Detect which cell encompasses the target text, then output its [X, Y] center coordinate. 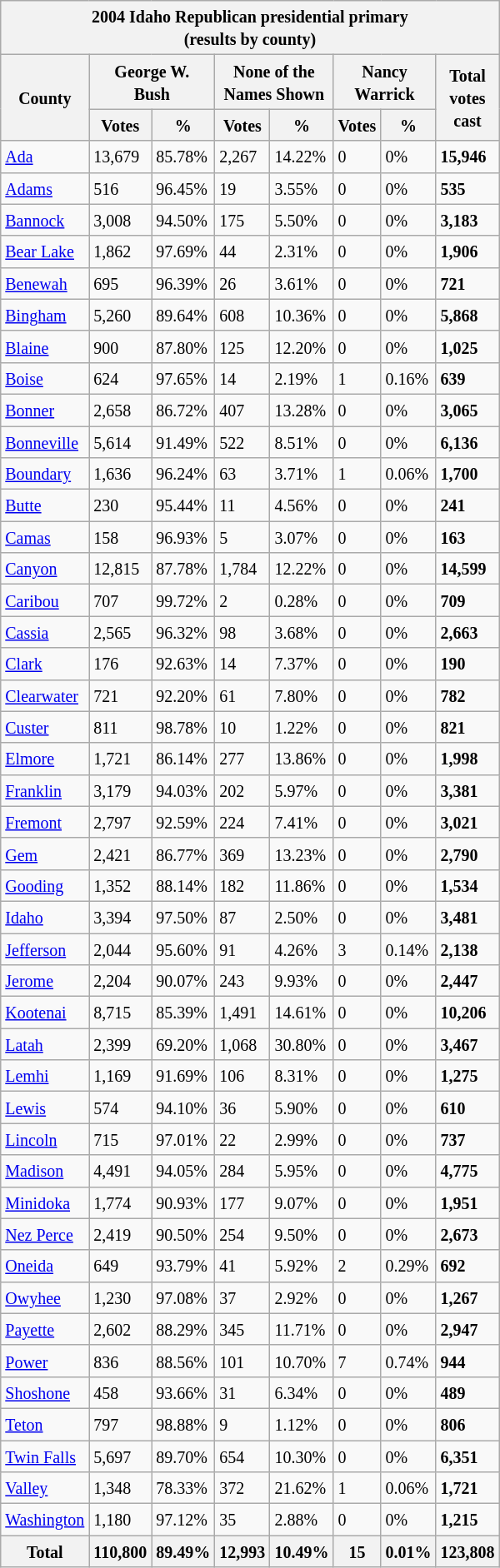
715 [120, 1139]
11.86% [302, 885]
177 [242, 1202]
5,697 [120, 1456]
2.88% [302, 1520]
Washington [45, 1520]
3,481 [467, 917]
Kootenai [45, 1013]
Boise [45, 378]
91.49% [183, 442]
19 [242, 188]
2,790 [467, 854]
254 [242, 1234]
2,663 [467, 632]
Minidoka [45, 1202]
230 [120, 505]
1.12% [302, 1424]
Idaho [45, 917]
85.39% [183, 1013]
15,946 [467, 157]
97.50% [183, 917]
95.44% [183, 505]
11 [242, 505]
Gooding [45, 885]
86.14% [183, 759]
Jefferson [45, 948]
Clearwater [45, 695]
14.22% [302, 157]
61 [242, 695]
County [45, 98]
1,025 [467, 346]
4,491 [120, 1171]
0.28% [302, 600]
1,169 [120, 1076]
Gem [45, 854]
98.88% [183, 1424]
97.69% [183, 251]
2.50% [302, 917]
Owyhee [45, 1297]
806 [467, 1424]
2,947 [467, 1329]
92.20% [183, 695]
Boundary [45, 474]
6.34% [302, 1392]
Bonneville [45, 442]
1,998 [467, 759]
695 [120, 283]
11.71% [302, 1329]
94.10% [183, 1108]
Custer [45, 727]
94.05% [183, 1171]
2,204 [120, 981]
13.28% [302, 410]
85.78% [183, 157]
96.93% [183, 537]
86.72% [183, 410]
Bannock [45, 220]
106 [242, 1076]
2,565 [120, 632]
5.95% [302, 1171]
2,602 [120, 1329]
3,065 [467, 410]
123,808 [467, 1551]
91.69% [183, 1076]
1,906 [467, 251]
86.77% [183, 854]
7 [357, 1361]
175 [242, 220]
900 [120, 346]
3,381 [467, 790]
96.45% [183, 188]
2.19% [302, 378]
5.50% [302, 220]
1,491 [242, 1013]
92.63% [183, 664]
Franklin [45, 790]
3.68% [302, 632]
163 [467, 537]
88.14% [183, 885]
1,267 [467, 1297]
1,275 [467, 1076]
88.56% [183, 1361]
Madison [45, 1171]
Lemhi [45, 1076]
8.51% [302, 442]
97.12% [183, 1520]
3,021 [467, 822]
639 [467, 378]
5,614 [120, 442]
692 [467, 1266]
811 [120, 727]
2,447 [467, 981]
0.74% [408, 1361]
1,352 [120, 885]
Jerome [45, 981]
10 [242, 727]
4.26% [302, 948]
NancyWarrick [385, 82]
31 [242, 1392]
574 [120, 1108]
21.62% [302, 1488]
Bingham [45, 315]
9.93% [302, 981]
41 [242, 1266]
15 [357, 1551]
2,421 [120, 854]
63 [242, 474]
782 [467, 695]
10,206 [467, 1013]
13.23% [302, 854]
522 [242, 442]
90.07% [183, 981]
624 [120, 378]
Caribou [45, 600]
1,862 [120, 251]
Latah [45, 1044]
1,784 [242, 569]
0.14% [408, 948]
10.30% [302, 1456]
14,599 [467, 569]
5.92% [302, 1266]
94.03% [183, 790]
89.49% [183, 1551]
649 [120, 1266]
Total [45, 1551]
96.32% [183, 632]
Elmore [45, 759]
Lewis [45, 1108]
9.50% [302, 1234]
372 [242, 1488]
7.41% [302, 822]
458 [120, 1392]
2,797 [120, 822]
78.33% [183, 1488]
10.49% [302, 1551]
2,658 [120, 410]
2,267 [242, 157]
7.37% [302, 664]
Payette [45, 1329]
0.01% [408, 1551]
Cassia [45, 632]
737 [467, 1139]
5.90% [302, 1108]
George W.Bush [152, 82]
Lincoln [45, 1139]
2,419 [120, 1234]
Blaine [45, 346]
1,230 [120, 1297]
125 [242, 346]
36 [242, 1108]
2,138 [467, 948]
4,775 [467, 1171]
5 [242, 537]
89.64% [183, 315]
1,774 [120, 1202]
Power [45, 1361]
37 [242, 1297]
836 [120, 1361]
1,636 [120, 474]
6,351 [467, 1456]
0.29% [408, 1266]
87.80% [183, 346]
2004 Idaho Republican presidential primary(results by county) [250, 28]
0.16% [408, 378]
241 [467, 505]
821 [467, 727]
2,399 [120, 1044]
5.97% [302, 790]
92.59% [183, 822]
2.31% [302, 251]
12.20% [302, 346]
Teton [45, 1424]
1.22% [302, 727]
9 [242, 1424]
Benewah [45, 283]
182 [242, 885]
89.70% [183, 1456]
707 [120, 600]
Camas [45, 537]
30.80% [302, 1044]
3 [357, 948]
94.50% [183, 220]
284 [242, 1171]
26 [242, 283]
97.08% [183, 1297]
13.86% [302, 759]
99.72% [183, 600]
44 [242, 251]
5,868 [467, 315]
158 [120, 537]
224 [242, 822]
8,715 [120, 1013]
88.29% [183, 1329]
8.31% [302, 1076]
91 [242, 948]
96.39% [183, 283]
1,180 [120, 1520]
95.60% [183, 948]
2.92% [302, 1297]
176 [120, 664]
12.22% [302, 569]
5,260 [120, 315]
3,179 [120, 790]
90.50% [183, 1234]
93.66% [183, 1392]
3,467 [467, 1044]
14.61% [302, 1013]
190 [467, 664]
13,679 [120, 157]
12,993 [242, 1551]
Nez Perce [45, 1234]
3,183 [467, 220]
Canyon [45, 569]
2,044 [120, 948]
98.78% [183, 727]
7.80% [302, 695]
1,068 [242, 1044]
101 [242, 1361]
3,008 [120, 220]
608 [242, 315]
97.65% [183, 378]
1,348 [120, 1488]
243 [242, 981]
Totalvotescast [467, 98]
1,215 [467, 1520]
None of theNames Shown [274, 82]
Bear Lake [45, 251]
2.99% [302, 1139]
3,394 [120, 917]
97.01% [183, 1139]
4.56% [302, 505]
944 [467, 1361]
202 [242, 790]
277 [242, 759]
Bonner [45, 410]
Oneida [45, 1266]
610 [467, 1108]
516 [120, 188]
3.55% [302, 188]
345 [242, 1329]
Ada [45, 157]
489 [467, 1392]
93.79% [183, 1266]
22 [242, 1139]
10.36% [302, 315]
709 [467, 600]
3.61% [302, 283]
9.07% [302, 1202]
535 [467, 188]
3.07% [302, 537]
1,951 [467, 1202]
3.71% [302, 474]
10.70% [302, 1361]
369 [242, 854]
2,673 [467, 1234]
87 [242, 917]
Twin Falls [45, 1456]
Clark [45, 664]
69.20% [183, 1044]
Adams [45, 188]
110,800 [120, 1551]
654 [242, 1456]
87.78% [183, 569]
35 [242, 1520]
407 [242, 410]
6,136 [467, 442]
Valley [45, 1488]
96.24% [183, 474]
12,815 [120, 569]
Fremont [45, 822]
Shoshone [45, 1392]
797 [120, 1424]
1,700 [467, 474]
Butte [45, 505]
90.93% [183, 1202]
98 [242, 632]
1,534 [467, 885]
